Return (x, y) of the center of cell containing provided text 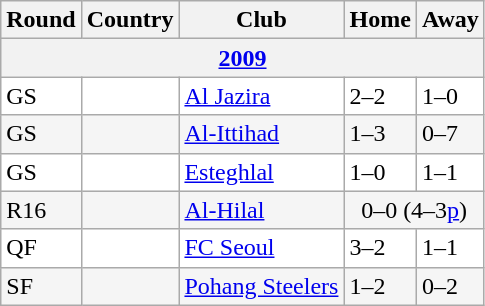
Al-Hilal (262, 210)
1–2 (380, 286)
Al Jazira (262, 96)
0–2 (450, 286)
2–2 (380, 96)
Country (130, 20)
FC Seoul (262, 248)
Pohang Steelers (262, 286)
1–3 (380, 134)
3–2 (380, 248)
Club (262, 20)
Esteghlal (262, 172)
SF (41, 286)
R16 (41, 210)
Round (41, 20)
Al-Ittihad (262, 134)
0–7 (450, 134)
QF (41, 248)
Away (450, 20)
0–0 (4–3p) (414, 210)
2009 (243, 58)
Home (380, 20)
